Pinpoint the cell where the given text exists, returning its (x, y) midpoint coordinate. 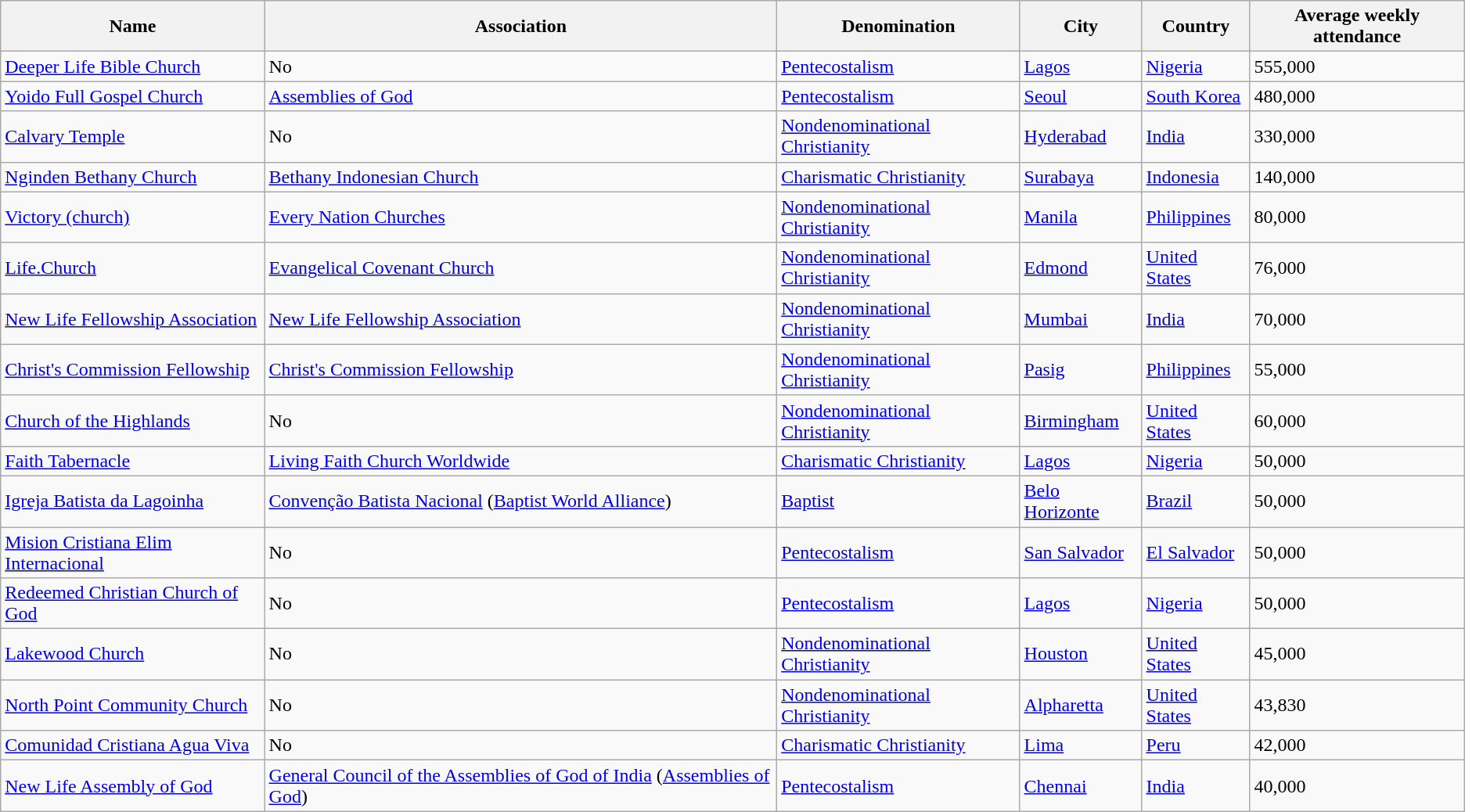
Denomination (898, 27)
Comunidad Cristiana Agua Viva (133, 746)
140,000 (1357, 177)
Redeemed Christian Church of God (133, 604)
480,000 (1357, 96)
Calvary Temple (133, 136)
General Council of the Assemblies of God of India (Assemblies of God) (521, 785)
70,000 (1357, 319)
Pasig (1081, 369)
43,830 (1357, 706)
Average weekly attendance (1357, 27)
Every Nation Churches (521, 217)
Yoido Full Gospel Church (133, 96)
Deeper Life Bible Church (133, 66)
Brazil (1196, 501)
Lakewood Church (133, 654)
Hyderabad (1081, 136)
Mision Cristiana Elim Internacional (133, 552)
Houston (1081, 654)
555,000 (1357, 66)
76,000 (1357, 268)
42,000 (1357, 746)
Seoul (1081, 96)
New Life Assembly of God (133, 785)
40,000 (1357, 785)
Assemblies of God (521, 96)
City (1081, 27)
El Salvador (1196, 552)
Association (521, 27)
Country (1196, 27)
Chennai (1081, 785)
Convenção Batista Nacional (Baptist World Alliance) (521, 501)
Living Faith Church Worldwide (521, 461)
330,000 (1357, 136)
Victory (church) (133, 217)
South Korea (1196, 96)
Edmond (1081, 268)
Birmingham (1081, 421)
45,000 (1357, 654)
Surabaya (1081, 177)
60,000 (1357, 421)
55,000 (1357, 369)
Nginden Bethany Church (133, 177)
North Point Community Church (133, 706)
Mumbai (1081, 319)
80,000 (1357, 217)
Alpharetta (1081, 706)
Life.Church (133, 268)
Church of the Highlands (133, 421)
Name (133, 27)
Baptist (898, 501)
Igreja Batista da Lagoinha (133, 501)
Faith Tabernacle (133, 461)
Lima (1081, 746)
Belo Horizonte (1081, 501)
Bethany Indonesian Church (521, 177)
Peru (1196, 746)
Evangelical Covenant Church (521, 268)
Manila (1081, 217)
Indonesia (1196, 177)
San Salvador (1081, 552)
